Detect which cell encompasses the target text, then output its (x, y) center coordinate. 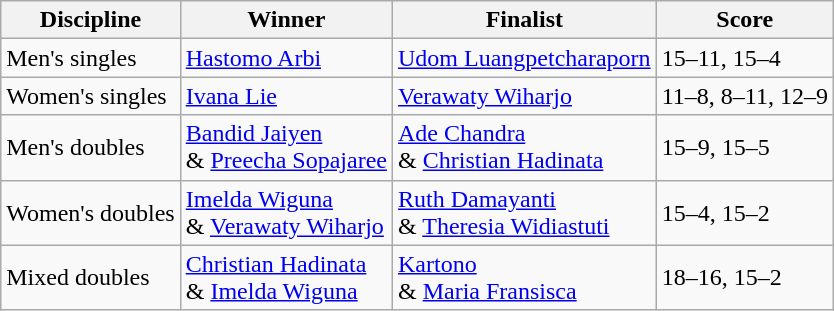
15–9, 15–5 (744, 148)
Ruth Damayanti & Theresia Widiastuti (525, 212)
Winner (286, 20)
Verawaty Wiharjo (525, 96)
15–11, 15–4 (744, 58)
Bandid Jaiyen & Preecha Sopajaree (286, 148)
Mixed doubles (90, 278)
11–8, 8–11, 12–9 (744, 96)
Ade Chandra & Christian Hadinata (525, 148)
Score (744, 20)
Kartono & Maria Fransisca (525, 278)
Finalist (525, 20)
Udom Luangpetcharaporn (525, 58)
Ivana Lie (286, 96)
Women's doubles (90, 212)
Discipline (90, 20)
Imelda Wiguna & Verawaty Wiharjo (286, 212)
Women's singles (90, 96)
15–4, 15–2 (744, 212)
Men's singles (90, 58)
Hastomo Arbi (286, 58)
Men's doubles (90, 148)
18–16, 15–2 (744, 278)
Christian Hadinata & Imelda Wiguna (286, 278)
